Locate the cell with the specified text and output its (x, y) center coordinate. 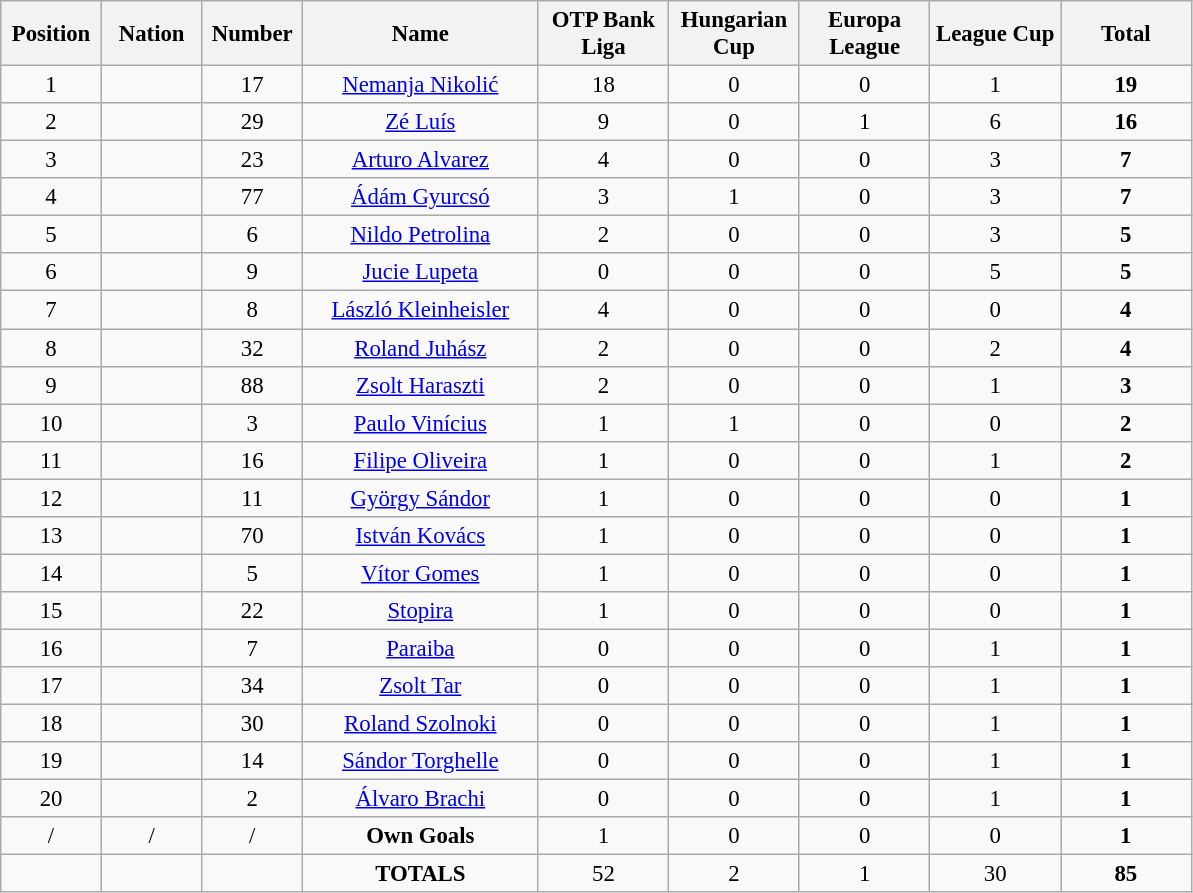
Zé Luís (421, 122)
Vítor Gomes (421, 573)
Position (52, 34)
Nemanja Nikolić (421, 85)
Paulo Vinícius (421, 423)
Sándor Torghelle (421, 761)
Roland Juhász (421, 348)
15 (52, 611)
OTP Bank Liga (604, 34)
Total (1126, 34)
Arturo Alvarez (421, 160)
10 (52, 423)
TOTALS (421, 874)
22 (252, 611)
29 (252, 122)
Hungarian Cup (734, 34)
Jucie Lupeta (421, 273)
12 (52, 498)
Álvaro Brachi (421, 799)
Zsolt Tar (421, 686)
13 (52, 536)
Nildo Petrolina (421, 235)
32 (252, 348)
Ádám Gyurcsó (421, 197)
Name (421, 34)
Filipe Oliveira (421, 460)
League Cup (996, 34)
Roland Szolnoki (421, 724)
88 (252, 385)
52 (604, 874)
Number (252, 34)
László Kleinheisler (421, 310)
Europa League (864, 34)
Stopira (421, 611)
20 (52, 799)
Nation (152, 34)
István Kovács (421, 536)
Paraiba (421, 648)
77 (252, 197)
Own Goals (421, 836)
70 (252, 536)
34 (252, 686)
23 (252, 160)
György Sándor (421, 498)
Zsolt Haraszti (421, 385)
85 (1126, 874)
